Scan for the cell matching the given text and deliver its [X, Y] coordinate at center. 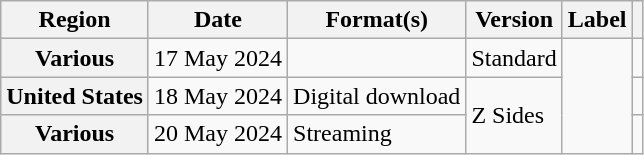
Format(s) [377, 20]
United States [75, 96]
Standard [514, 58]
17 May 2024 [218, 58]
Region [75, 20]
Label [597, 20]
Date [218, 20]
Z Sides [514, 115]
18 May 2024 [218, 96]
Version [514, 20]
20 May 2024 [218, 134]
Streaming [377, 134]
Digital download [377, 96]
